Determine the [X, Y] coordinate at the center of the cell enclosing the given text.  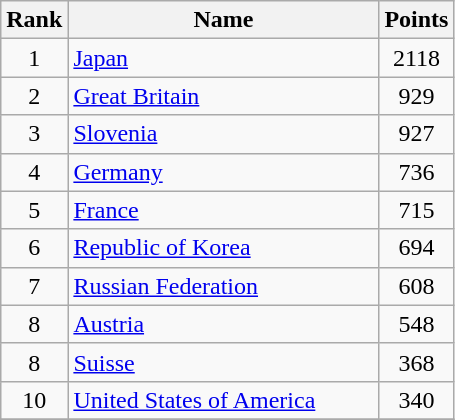
Name [224, 20]
Republic of Korea [224, 248]
Great Britain [224, 96]
368 [416, 362]
Japan [224, 58]
6 [34, 248]
10 [34, 400]
715 [416, 210]
France [224, 210]
548 [416, 324]
7 [34, 286]
929 [416, 96]
736 [416, 172]
694 [416, 248]
Slovenia [224, 134]
2118 [416, 58]
Points [416, 20]
1 [34, 58]
Germany [224, 172]
3 [34, 134]
Suisse [224, 362]
Russian Federation [224, 286]
340 [416, 400]
927 [416, 134]
Austria [224, 324]
608 [416, 286]
4 [34, 172]
2 [34, 96]
Rank [34, 20]
5 [34, 210]
United States of America [224, 400]
